Return (x, y) of the center of cell containing provided text 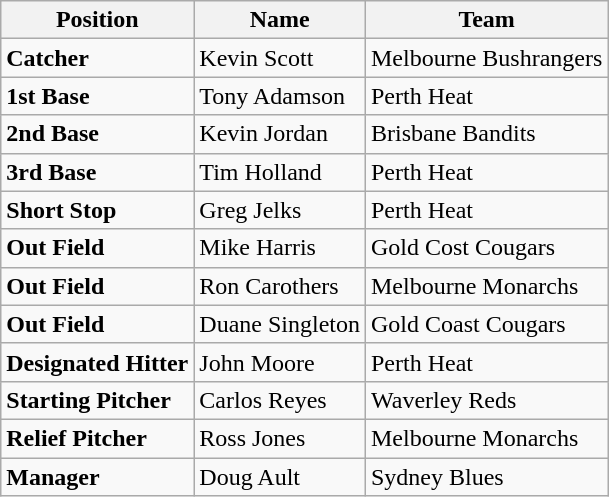
Carlos Reyes (280, 400)
Gold Coast Cougars (486, 324)
Team (486, 20)
Sydney Blues (486, 477)
Greg Jelks (280, 210)
Catcher (98, 58)
Doug Ault (280, 477)
Kevin Jordan (280, 134)
Manager (98, 477)
John Moore (280, 362)
Ross Jones (280, 438)
Gold Cost Cougars (486, 248)
3rd Base (98, 172)
Brisbane Bandits (486, 134)
Tony Adamson (280, 96)
Mike Harris (280, 248)
Designated Hitter (98, 362)
Starting Pitcher (98, 400)
Kevin Scott (280, 58)
Duane Singleton (280, 324)
Ron Carothers (280, 286)
Name (280, 20)
2nd Base (98, 134)
Relief Pitcher (98, 438)
Short Stop (98, 210)
1st Base (98, 96)
Tim Holland (280, 172)
Melbourne Bushrangers (486, 58)
Waverley Reds (486, 400)
Position (98, 20)
